Find where the given text appears and provide that cell's center as (X, Y) coordinate. 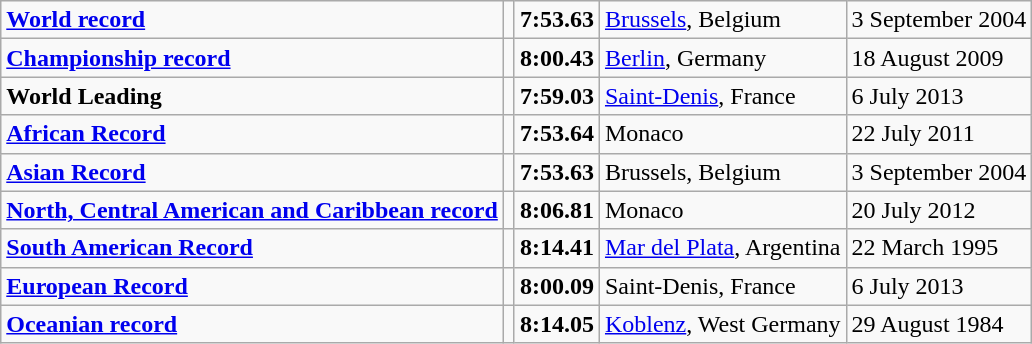
8:00.43 (556, 58)
7:59.03 (556, 96)
22 July 2011 (939, 134)
North, Central American and Caribbean record (252, 210)
22 March 1995 (939, 248)
29 August 1984 (939, 324)
20 July 2012 (939, 210)
18 August 2009 (939, 58)
8:14.41 (556, 248)
8:14.05 (556, 324)
Asian Record (252, 172)
8:06.81 (556, 210)
8:00.09 (556, 286)
World record (252, 20)
South American Record (252, 248)
Mar del Plata, Argentina (722, 248)
African Record (252, 134)
Berlin, Germany (722, 58)
Championship record (252, 58)
World Leading (252, 96)
European Record (252, 286)
Oceanian record (252, 324)
7:53.64 (556, 134)
Koblenz, West Germany (722, 324)
